Locate the cell with the specified text and output its [x, y] center coordinate. 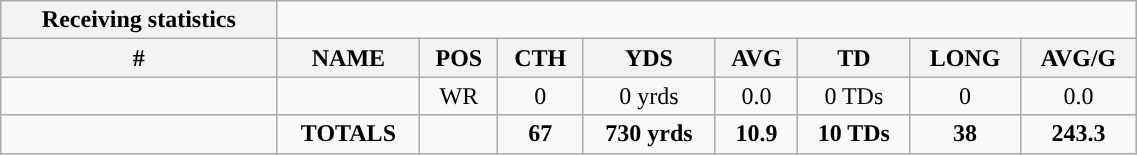
CTH [540, 58]
243.3 [1078, 134]
10.9 [756, 134]
NAME [348, 58]
AVG [756, 58]
POS [459, 58]
0 yrds [650, 96]
67 [540, 134]
730 yrds [650, 134]
YDS [650, 58]
38 [965, 134]
TD [854, 58]
# [139, 58]
AVG/G [1078, 58]
0 TDs [854, 96]
TOTALS [348, 134]
WR [459, 96]
Receiving statistics [139, 20]
LONG [965, 58]
10 TDs [854, 134]
